Pinpoint the cell where the given text exists, returning its [X, Y] midpoint coordinate. 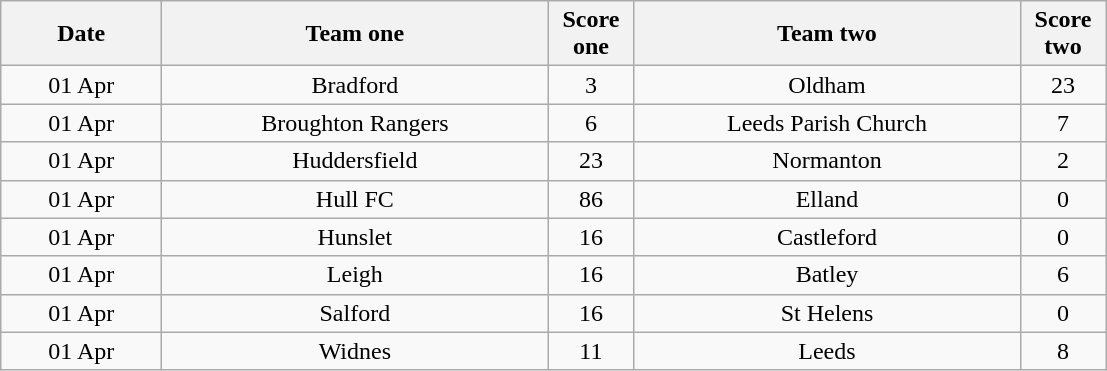
3 [591, 85]
Leigh [355, 275]
Hunslet [355, 237]
Oldham [827, 85]
86 [591, 199]
Leeds Parish Church [827, 123]
Score two [1063, 34]
Huddersfield [355, 161]
St Helens [827, 313]
Bradford [355, 85]
Normanton [827, 161]
11 [591, 351]
2 [1063, 161]
Team one [355, 34]
Score one [591, 34]
Salford [355, 313]
Elland [827, 199]
8 [1063, 351]
Date [82, 34]
Leeds [827, 351]
Castleford [827, 237]
Widnes [355, 351]
Batley [827, 275]
Broughton Rangers [355, 123]
7 [1063, 123]
Team two [827, 34]
Hull FC [355, 199]
